Determine the (x, y) coordinate at the center of the cell enclosing the given text.  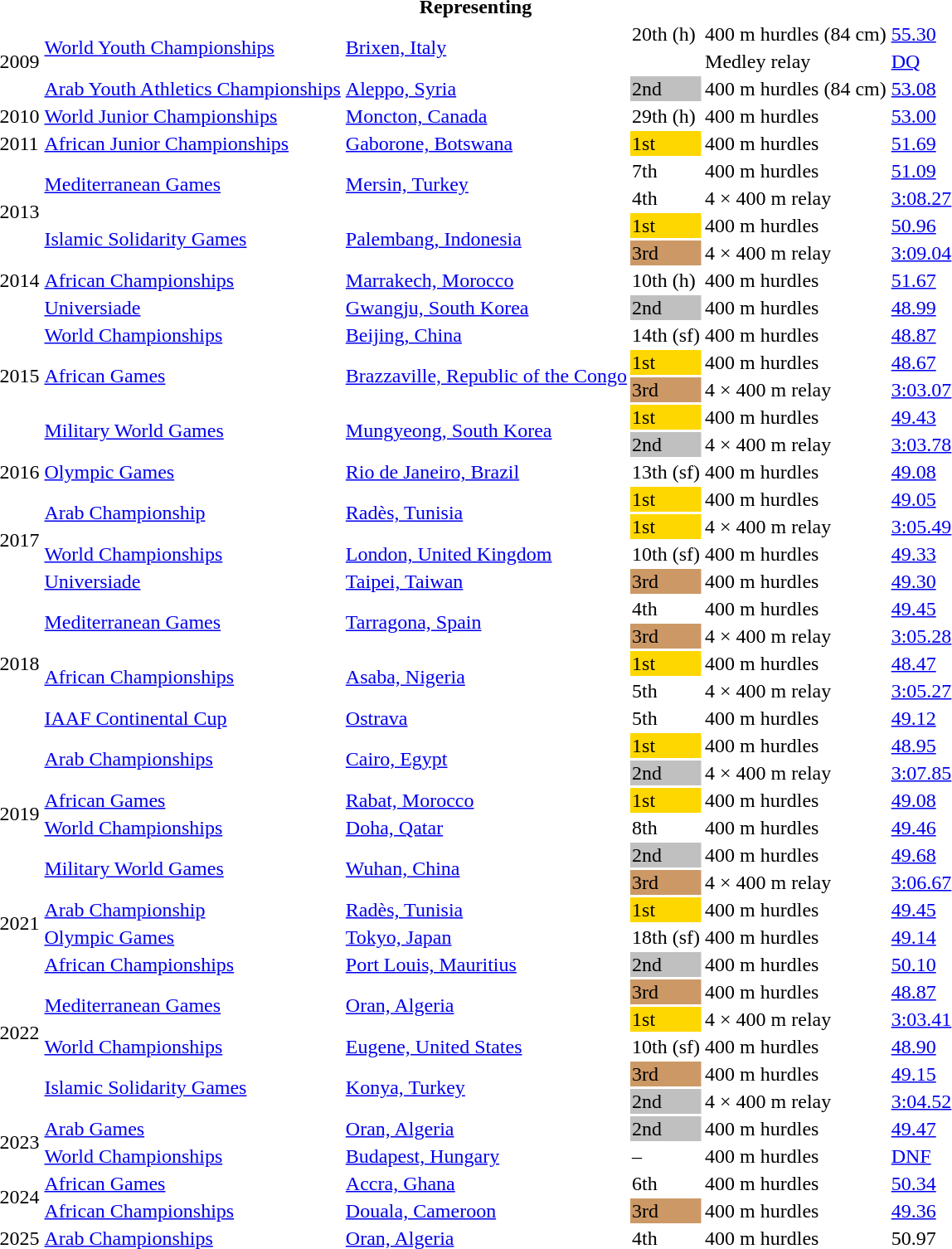
Port Louis, Mauritius (486, 965)
13th (sf) (667, 472)
Cairo, Egypt (486, 760)
Brazzaville, Republic of the Congo (486, 377)
Arab Games (192, 1129)
Beijing, China (486, 335)
Marrakech, Morocco (486, 280)
Eugene, United States (486, 1047)
Rabat, Morocco (486, 800)
Arab Championships (192, 760)
18th (sf) (667, 937)
Brixen, Italy (486, 48)
10th (h) (667, 280)
Mungyeong, South Korea (486, 431)
Ostrava (486, 718)
Asaba, Nigeria (486, 677)
20th (h) (667, 34)
World Junior Championships (192, 116)
8th (667, 828)
Moncton, Canada (486, 116)
Tokyo, Japan (486, 937)
Douala, Cameroon (486, 1211)
Mersin, Turkey (486, 184)
Aleppo, Syria (486, 89)
Budapest, Hungary (486, 1156)
29th (h) (667, 116)
7th (667, 171)
Accra, Ghana (486, 1183)
African Junior Championships (192, 143)
– (667, 1156)
Doha, Qatar (486, 828)
Gwangju, South Korea (486, 308)
Rio de Janeiro, Brazil (486, 472)
Gaborone, Botswana (486, 143)
Medley relay (796, 61)
London, United Kingdom (486, 554)
Wuhan, China (486, 869)
Palembang, Indonesia (486, 239)
Arab Youth Athletics Championships (192, 89)
Konya, Turkey (486, 1088)
World Youth Championships (192, 48)
IAAF Continental Cup (192, 718)
Tarragona, Spain (486, 622)
6th (667, 1183)
14th (sf) (667, 335)
Taipei, Taiwan (486, 581)
